Locate the cell with the specified text and output its (x, y) center coordinate. 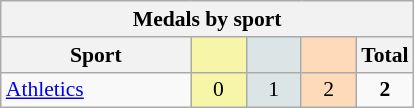
Athletics (96, 90)
0 (218, 90)
1 (274, 90)
Sport (96, 55)
Medals by sport (208, 19)
Total (384, 55)
